Capture the cell that displays the provided text and extract its (X, Y) central coordinate. 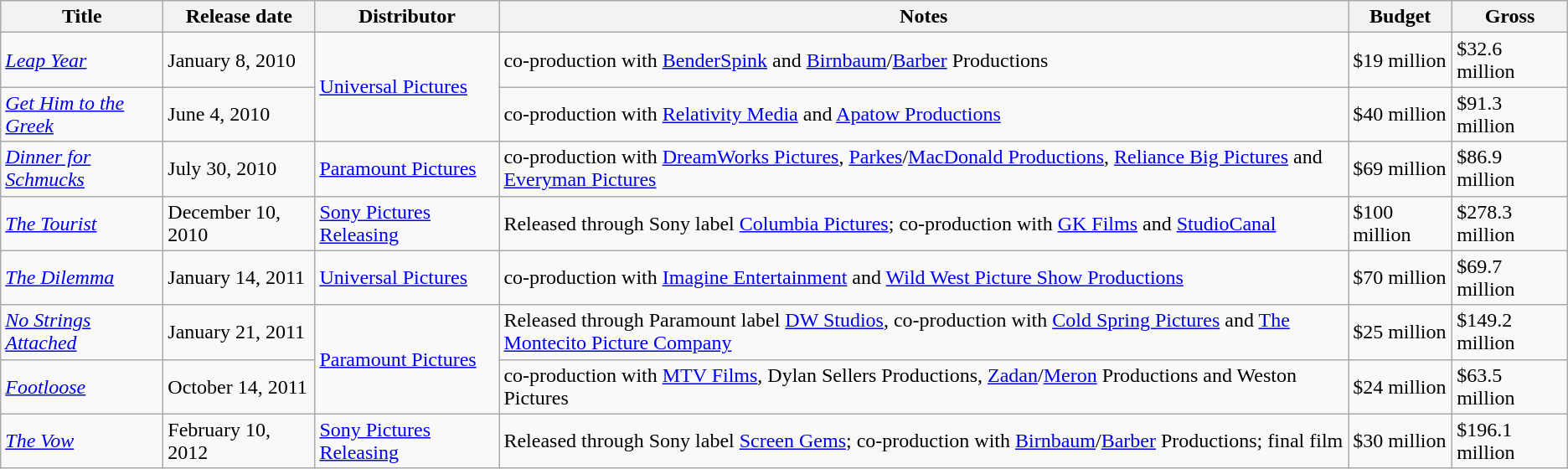
$30 million (1400, 441)
Released through Sony label Columbia Pictures; co-production with GK Films and StudioCanal (924, 223)
Get Him to the Greek (82, 114)
Release date (240, 17)
Released through Paramount label DW Studios, co-production with Cold Spring Pictures and The Montecito Picture Company (924, 332)
The Tourist (82, 223)
$63.5 million (1510, 387)
No Strings Attached (82, 332)
February 10, 2012 (240, 441)
January 8, 2010 (240, 60)
$278.3 million (1510, 223)
The Dilemma (82, 278)
$70 million (1400, 278)
Dinner for Schmucks (82, 169)
co-production with MTV Films, Dylan Sellers Productions, Zadan/Meron Productions and Weston Pictures (924, 387)
Footloose (82, 387)
The Vow (82, 441)
Released through Sony label Screen Gems; co-production with Birnbaum/Barber Productions; final film (924, 441)
$32.6 million (1510, 60)
January 21, 2011 (240, 332)
Gross (1510, 17)
$69 million (1400, 169)
$91.3 million (1510, 114)
Budget (1400, 17)
Notes (924, 17)
$100 million (1400, 223)
$24 million (1400, 387)
co-production with BenderSpink and Birnbaum/Barber Productions (924, 60)
July 30, 2010 (240, 169)
co-production with Relativity Media and Apatow Productions (924, 114)
December 10, 2010 (240, 223)
Title (82, 17)
$19 million (1400, 60)
$149.2 million (1510, 332)
$40 million (1400, 114)
Distributor (407, 17)
June 4, 2010 (240, 114)
$69.7 million (1510, 278)
$86.9 million (1510, 169)
co-production with Imagine Entertainment and Wild West Picture Show Productions (924, 278)
October 14, 2011 (240, 387)
co-production with DreamWorks Pictures, Parkes/MacDonald Productions, Reliance Big Pictures and Everyman Pictures (924, 169)
January 14, 2011 (240, 278)
$25 million (1400, 332)
Leap Year (82, 60)
$196.1 million (1510, 441)
